Return (x, y) of the center of cell containing provided text 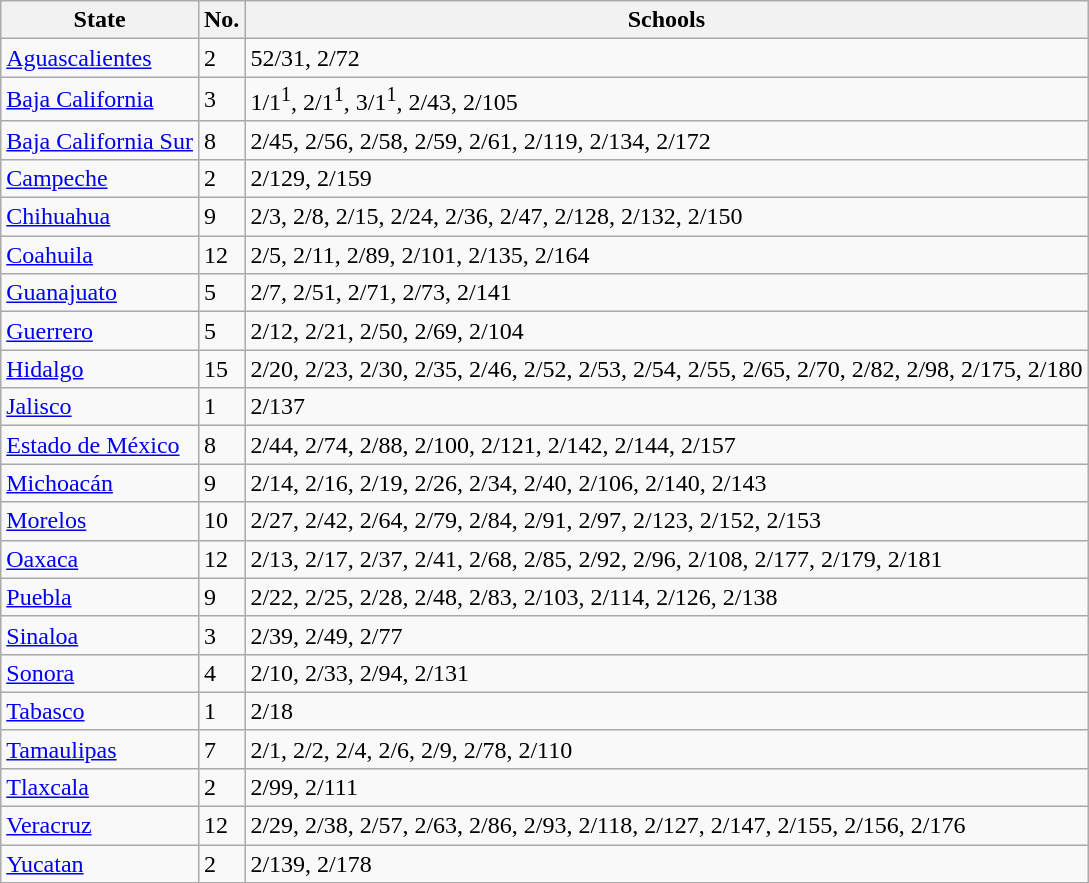
2/13, 2/17, 2/37, 2/41, 2/68, 2/85, 2/92, 2/96, 2/108, 2/177, 2/179, 2/181 (666, 559)
7 (221, 749)
Sinaloa (100, 635)
2/39, 2/49, 2/77 (666, 635)
Tabasco (100, 711)
State (100, 20)
2/27, 2/42, 2/64, 2/79, 2/84, 2/91, 2/97, 2/123, 2/152, 2/153 (666, 521)
Baja California Sur (100, 140)
Coahuila (100, 255)
2/14, 2/16, 2/19, 2/26, 2/34, 2/40, 2/106, 2/140, 2/143 (666, 483)
2/45, 2/56, 2/58, 2/59, 2/61, 2/119, 2/134, 2/172 (666, 140)
2/129, 2/159 (666, 178)
2/1, 2/2, 2/4, 2/6, 2/9, 2/78, 2/110 (666, 749)
Sonora (100, 673)
Baja California (100, 100)
2/5, 2/11, 2/89, 2/101, 2/135, 2/164 (666, 255)
Aguascalientes (100, 58)
2/22, 2/25, 2/28, 2/48, 2/83, 2/103, 2/114, 2/126, 2/138 (666, 597)
Hidalgo (100, 369)
2/44, 2/74, 2/88, 2/100, 2/121, 2/142, 2/144, 2/157 (666, 445)
Morelos (100, 521)
2/7, 2/51, 2/71, 2/73, 2/141 (666, 293)
Puebla (100, 597)
Veracruz (100, 826)
No. (221, 20)
Schools (666, 20)
2/20, 2/23, 2/30, 2/35, 2/46, 2/52, 2/53, 2/54, 2/55, 2/65, 2/70, 2/82, 2/98, 2/175, 2/180 (666, 369)
2/137 (666, 407)
2/139, 2/178 (666, 864)
52/31, 2/72 (666, 58)
Tamaulipas (100, 749)
10 (221, 521)
Chihuahua (100, 217)
2/18 (666, 711)
Guanajuato (100, 293)
15 (221, 369)
1/11, 2/11, 3/11, 2/43, 2/105 (666, 100)
Jalisco (100, 407)
2/99, 2/111 (666, 787)
Tlaxcala (100, 787)
Michoacán (100, 483)
Yucatan (100, 864)
2/12, 2/21, 2/50, 2/69, 2/104 (666, 331)
2/3, 2/8, 2/15, 2/24, 2/36, 2/47, 2/128, 2/132, 2/150 (666, 217)
Estado de México (100, 445)
4 (221, 673)
2/10, 2/33, 2/94, 2/131 (666, 673)
2/29, 2/38, 2/57, 2/63, 2/86, 2/93, 2/118, 2/127, 2/147, 2/155, 2/156, 2/176 (666, 826)
Guerrero (100, 331)
Campeche (100, 178)
Oaxaca (100, 559)
